Identify which cell holds the provided text, then report its (x, y) central coordinate. 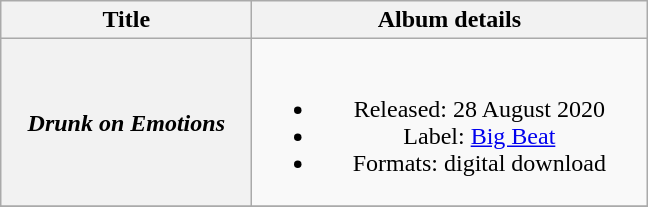
Drunk on Emotions (126, 122)
Album details (450, 20)
Released: 28 August 2020Label: Big BeatFormats: digital download (450, 122)
Title (126, 20)
